Scan for the cell matching the given text and deliver its (x, y) coordinate at center. 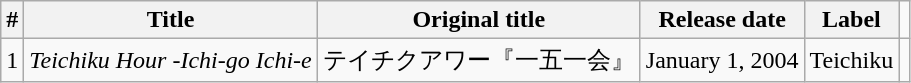
# (12, 20)
Original title (478, 20)
January 1, 2004 (722, 60)
Teichiku (852, 60)
Teichiku Hour -Ichi-go Ichi-e (170, 60)
テイチクアワー『一五一会』 (478, 60)
1 (12, 60)
Release date (722, 20)
Label (852, 20)
Title (170, 20)
